Capture the cell that displays the provided text and extract its (X, Y) central coordinate. 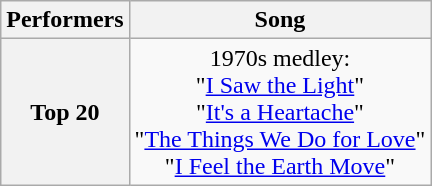
Top 20 (65, 112)
Song (280, 20)
1970s medley:"I Saw the Light""It's a Heartache""The Things We Do for Love""I Feel the Earth Move" (280, 112)
Performers (65, 20)
